Search for the cell housing the specified text and yield its (x, y) center coordinate. 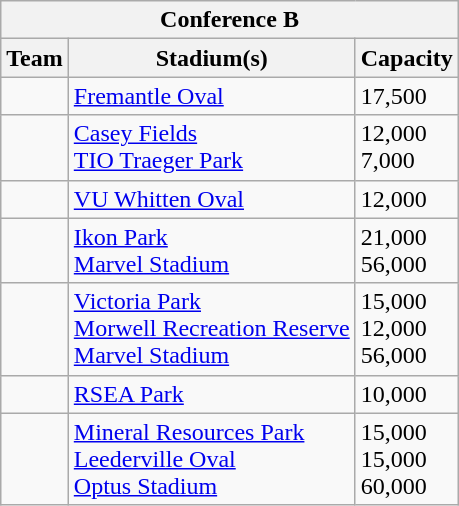
Fremantle Oval (212, 96)
Victoria ParkMorwell Recreation ReserveMarvel Stadium (212, 329)
Conference B (230, 20)
12,0007,000 (406, 148)
Ikon ParkMarvel Stadium (212, 250)
Mineral Resources ParkLeederville OvalOptus Stadium (212, 459)
21,00056,000 (406, 250)
15,00012,00056,000 (406, 329)
VU Whitten Oval (212, 199)
15,00015,00060,000 (406, 459)
Capacity (406, 58)
Team (35, 58)
Stadium(s) (212, 58)
12,000 (406, 199)
Casey FieldsTIO Traeger Park (212, 148)
RSEA Park (212, 394)
17,500 (406, 96)
10,000 (406, 394)
